Search for the cell housing the specified text and yield its [X, Y] center coordinate. 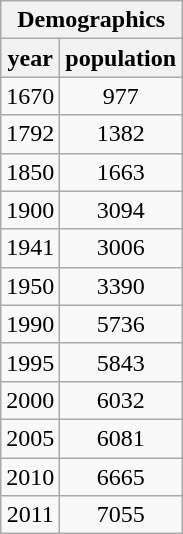
1941 [30, 248]
1663 [121, 172]
3094 [121, 210]
7055 [121, 515]
year [30, 58]
1382 [121, 134]
population [121, 58]
5843 [121, 362]
Demographics [92, 20]
3006 [121, 248]
1995 [30, 362]
6665 [121, 477]
6032 [121, 400]
1990 [30, 324]
2011 [30, 515]
1792 [30, 134]
1950 [30, 286]
6081 [121, 438]
3390 [121, 286]
1850 [30, 172]
977 [121, 96]
2000 [30, 400]
2010 [30, 477]
2005 [30, 438]
1900 [30, 210]
5736 [121, 324]
1670 [30, 96]
